Pinpoint the cell where the given text exists, returning its (x, y) midpoint coordinate. 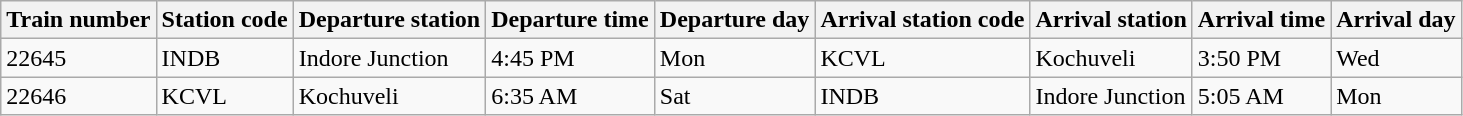
Departure day (734, 20)
4:45 PM (570, 58)
Departure station (390, 20)
Arrival time (1261, 20)
Arrival station (1111, 20)
6:35 AM (570, 96)
Train number (78, 20)
3:50 PM (1261, 58)
22646 (78, 96)
Arrival station code (922, 20)
Station code (224, 20)
22645 (78, 58)
Departure time (570, 20)
Sat (734, 96)
Arrival day (1396, 20)
5:05 AM (1261, 96)
Wed (1396, 58)
